Locate the cell with the specified text and output its (x, y) center coordinate. 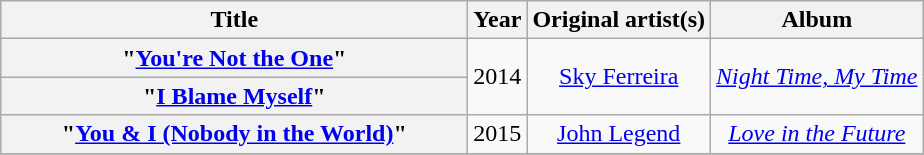
John Legend (619, 134)
2015 (498, 134)
Title (234, 20)
2014 (498, 77)
Year (498, 20)
"You're Not the One" (234, 58)
Album (817, 20)
Sky Ferreira (619, 77)
Night Time, My Time (817, 77)
Original artist(s) (619, 20)
"You & I (Nobody in the World)" (234, 134)
Love in the Future (817, 134)
"I Blame Myself" (234, 96)
